Determine the (x, y) coordinate at the center of the cell enclosing the given text.  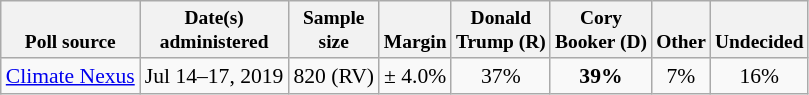
39% (600, 76)
7% (682, 76)
Undecided (759, 30)
16% (759, 76)
Poll source (70, 30)
DonaldTrump (R) (500, 30)
37% (500, 76)
Samplesize (334, 30)
Date(s)administered (214, 30)
Cory Booker (D) (600, 30)
Jul 14–17, 2019 (214, 76)
Climate Nexus (70, 76)
820 (RV) (334, 76)
Margin (415, 30)
± 4.0% (415, 76)
Other (682, 30)
